Identify which cell holds the provided text, then report its (x, y) central coordinate. 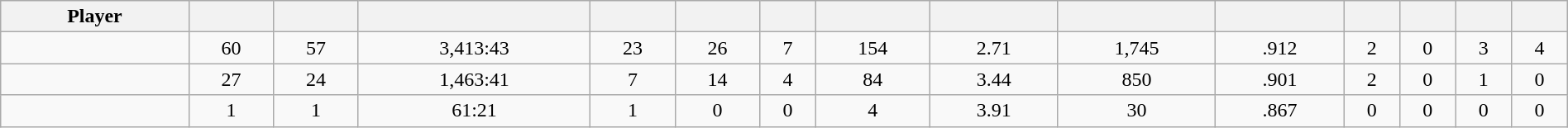
1,745 (1136, 48)
850 (1136, 79)
84 (872, 79)
1,463:41 (474, 79)
23 (633, 48)
57 (316, 48)
.912 (1280, 48)
3.91 (994, 111)
.901 (1280, 79)
27 (232, 79)
14 (718, 79)
2.71 (994, 48)
3.44 (994, 79)
61:21 (474, 111)
24 (316, 79)
26 (718, 48)
3 (1484, 48)
3,413:43 (474, 48)
60 (232, 48)
154 (872, 48)
30 (1136, 111)
Player (94, 17)
.867 (1280, 111)
